Locate the cell with the specified text and output its (X, Y) center coordinate. 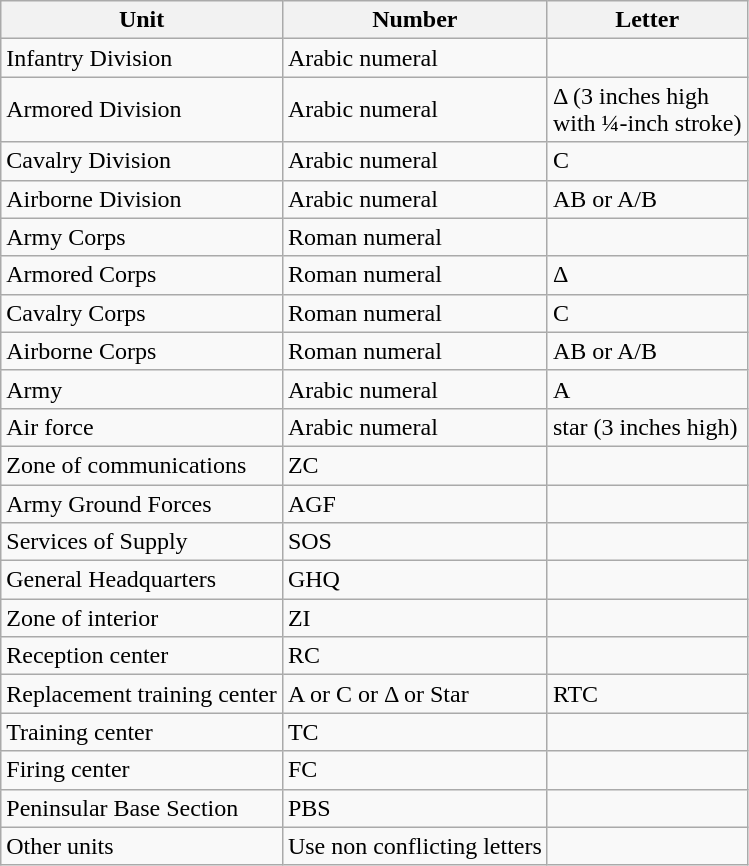
Zone of communications (142, 465)
Airborne Corps (142, 351)
General Headquarters (142, 580)
Δ (647, 275)
Number (414, 20)
Armored Corps (142, 275)
Δ (3 inches high with ¼-inch stroke) (647, 110)
SOS (414, 542)
Other units (142, 846)
Letter (647, 20)
Services of Supply (142, 542)
FC (414, 770)
RC (414, 656)
A or C or Δ or Star (414, 694)
Peninsular Base Section (142, 808)
ZI (414, 618)
PBS (414, 808)
Infantry Division (142, 58)
Training center (142, 732)
Army Corps (142, 237)
Air force (142, 427)
Cavalry Corps (142, 313)
Army Ground Forces (142, 503)
Firing center (142, 770)
ZC (414, 465)
Cavalry Division (142, 161)
star (3 inches high) (647, 427)
RTC (647, 694)
Armored Division (142, 110)
Airborne Division (142, 199)
A (647, 389)
Unit (142, 20)
AGF (414, 503)
TC (414, 732)
Use non conflicting letters (414, 846)
Zone of interior (142, 618)
GHQ (414, 580)
Replacement training center (142, 694)
Reception center (142, 656)
Army (142, 389)
